Locate the cell with the specified text and output its (x, y) center coordinate. 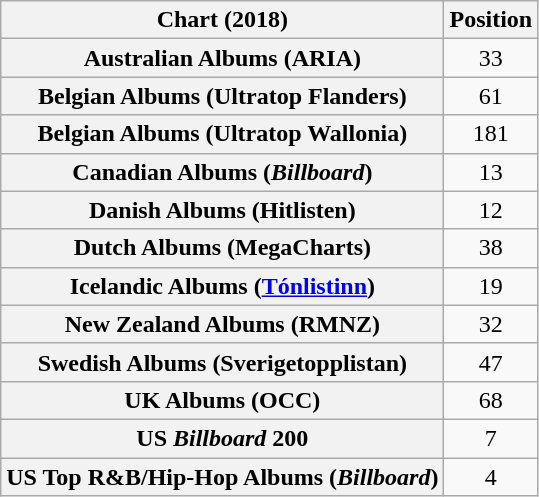
Belgian Albums (Ultratop Flanders) (222, 96)
Dutch Albums (MegaCharts) (222, 248)
Position (491, 20)
68 (491, 400)
Belgian Albums (Ultratop Wallonia) (222, 134)
61 (491, 96)
13 (491, 172)
UK Albums (OCC) (222, 400)
Canadian Albums (Billboard) (222, 172)
12 (491, 210)
Icelandic Albums (Tónlistinn) (222, 286)
7 (491, 438)
Australian Albums (ARIA) (222, 58)
38 (491, 248)
New Zealand Albums (RMNZ) (222, 324)
4 (491, 477)
Danish Albums (Hitlisten) (222, 210)
Chart (2018) (222, 20)
33 (491, 58)
US Billboard 200 (222, 438)
181 (491, 134)
19 (491, 286)
Swedish Albums (Sverigetopplistan) (222, 362)
32 (491, 324)
US Top R&B/Hip-Hop Albums (Billboard) (222, 477)
47 (491, 362)
